Pinpoint the cell where the given text exists, returning its (x, y) midpoint coordinate. 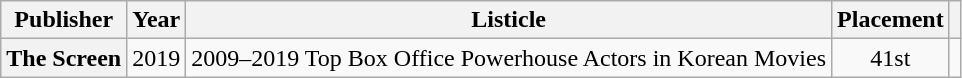
The Screen (64, 58)
Year (156, 20)
41st (891, 58)
Placement (891, 20)
Listicle (509, 20)
2019 (156, 58)
2009–2019 Top Box Office Powerhouse Actors in Korean Movies (509, 58)
Publisher (64, 20)
